Output the (X, Y) coordinate of the center of the cell containing the given text.  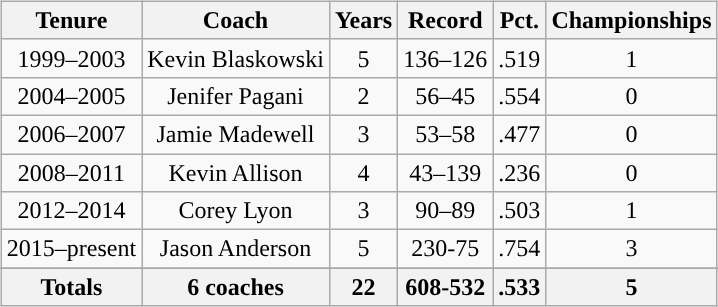
Years (363, 20)
.554 (520, 96)
6 coaches (236, 287)
.519 (520, 58)
136–126 (446, 58)
2008–2011 (71, 173)
Kevin Allison (236, 173)
Jamie Madewell (236, 134)
230-75 (446, 249)
43–139 (446, 173)
Championships (632, 20)
22 (363, 287)
.533 (520, 287)
Corey Lyon (236, 211)
Tenure (71, 20)
.754 (520, 249)
56–45 (446, 96)
4 (363, 173)
.477 (520, 134)
2004–2005 (71, 96)
.236 (520, 173)
2006–2007 (71, 134)
Coach (236, 20)
Jenifer Pagani (236, 96)
Kevin Blaskowski (236, 58)
Totals (71, 287)
.503 (520, 211)
2 (363, 96)
608-532 (446, 287)
Pct. (520, 20)
53–58 (446, 134)
2012–2014 (71, 211)
Jason Anderson (236, 249)
1999–2003 (71, 58)
Record (446, 20)
90–89 (446, 211)
2015–present (71, 249)
